Extract the (X, Y) coordinate from the center of the cell holding the provided text.  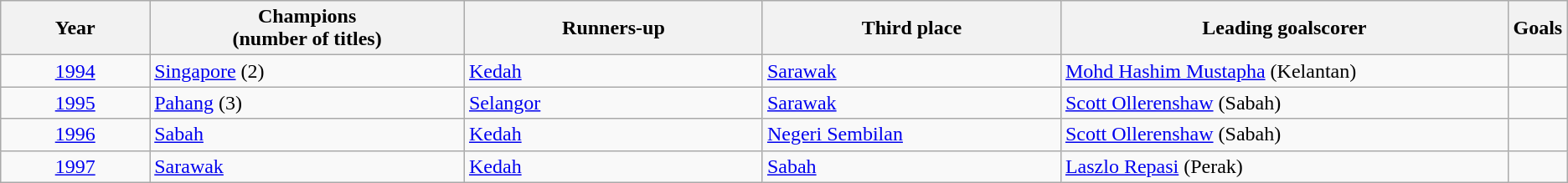
Selangor (613, 103)
Third place (911, 28)
Negeri Sembilan (911, 135)
Champions(number of titles) (307, 28)
Runners-up (613, 28)
Laszlo Repasi (Perak) (1284, 166)
1994 (75, 71)
Goals (1538, 28)
Leading goalscorer (1284, 28)
1995 (75, 103)
Year (75, 28)
1997 (75, 166)
Pahang (3) (307, 103)
Singapore (2) (307, 71)
Mohd Hashim Mustapha (Kelantan) (1284, 71)
1996 (75, 135)
